Identify which cell holds the provided text, then report its [X, Y] central coordinate. 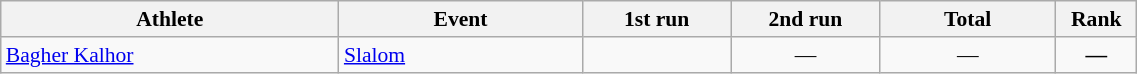
Event [460, 19]
Bagher Kalhor [170, 55]
Total [968, 19]
Slalom [460, 55]
2nd run [806, 19]
Athlete [170, 19]
1st run [656, 19]
Rank [1096, 19]
